Output the (x, y) coordinate of the center of the cell containing the given text.  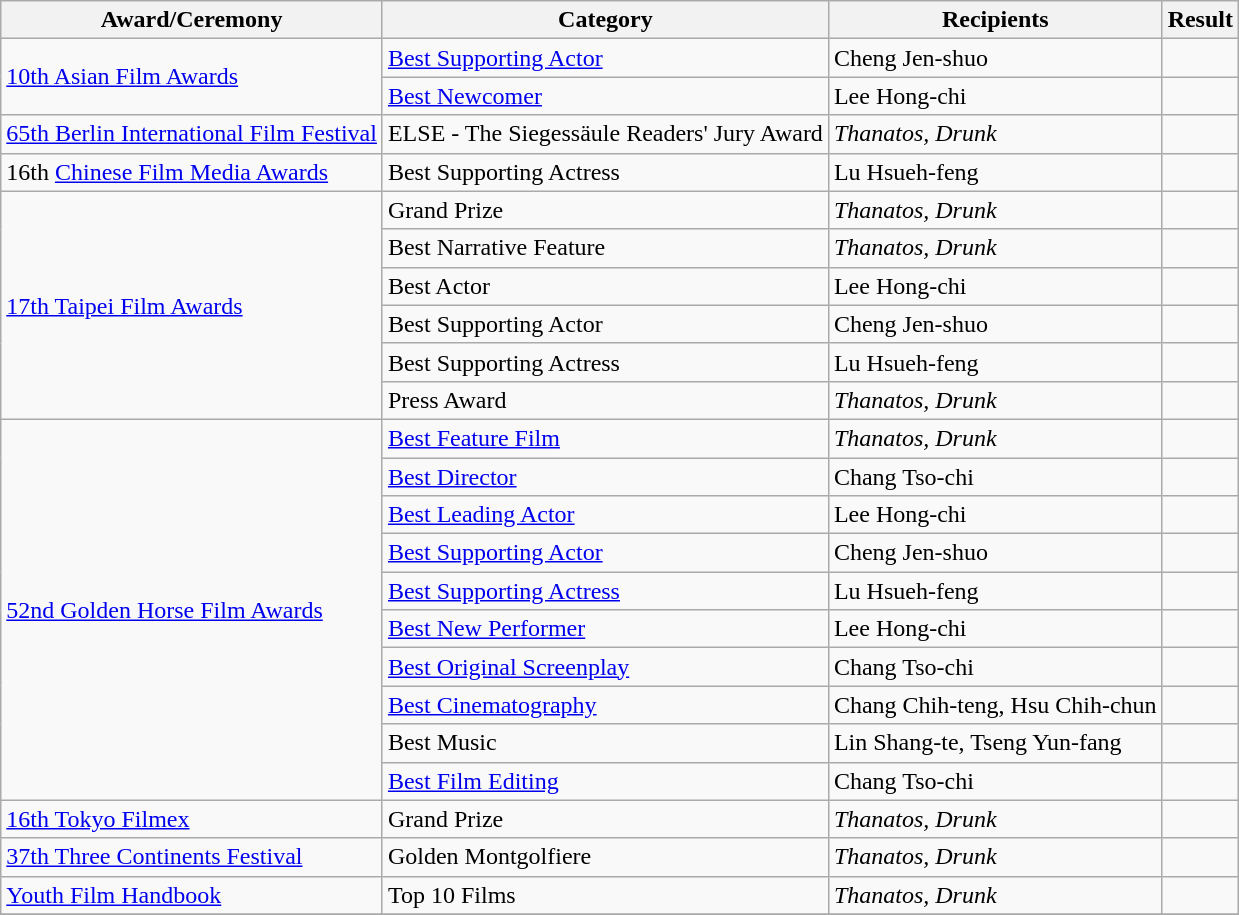
Golden Montgolfiere (605, 857)
52nd Golden Horse Film Awards (192, 610)
10th Asian Film Awards (192, 77)
Recipients (995, 20)
Best Film Editing (605, 781)
17th Taipei Film Awards (192, 305)
ELSE - The Siegessäule Readers' Jury Award (605, 134)
Award/Ceremony (192, 20)
Category (605, 20)
Best Music (605, 743)
Chang Chih-teng, Hsu Chih-chun (995, 705)
Best Leading Actor (605, 515)
16th Chinese Film Media Awards (192, 172)
Best Narrative Feature (605, 248)
Press Award (605, 400)
Best Actor (605, 286)
Top 10 Films (605, 895)
Lin Shang-te, Tseng Yun-fang (995, 743)
65th Berlin International Film Festival (192, 134)
37th Three Continents Festival (192, 857)
Best Feature Film (605, 438)
Youth Film Handbook (192, 895)
Best New Performer (605, 629)
16th Tokyo Filmex (192, 819)
Best Original Screenplay (605, 667)
Best Director (605, 477)
Best Cinematography (605, 705)
Best Newcomer (605, 96)
Result (1200, 20)
